Output the [x, y] coordinate of the center of the cell containing the given text.  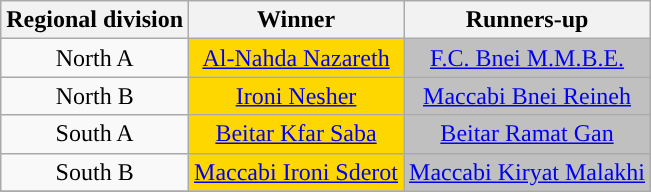
Regional division [95, 20]
Beitar Kfar Saba [296, 134]
South B [95, 172]
Al-Nahda Nazareth [296, 58]
F.C. Bnei M.M.B.E. [528, 58]
North B [95, 96]
North A [95, 58]
Winner [296, 20]
Ironi Nesher [296, 96]
Runners-up [528, 20]
Maccabi Bnei Reineh [528, 96]
Maccabi Kiryat Malakhi [528, 172]
Beitar Ramat Gan [528, 134]
Maccabi Ironi Sderot [296, 172]
South A [95, 134]
